Detect which cell encompasses the target text, then output its [x, y] center coordinate. 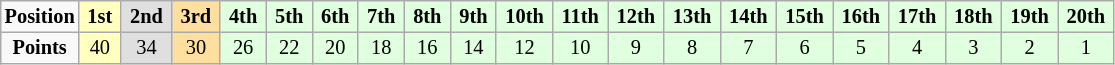
34 [146, 48]
8th [427, 17]
6th [335, 17]
2 [1030, 48]
26 [243, 48]
13th [692, 17]
40 [100, 48]
12th [636, 17]
5th [289, 17]
22 [289, 48]
Points [40, 48]
5 [861, 48]
7 [748, 48]
4 [917, 48]
19th [1030, 17]
8 [692, 48]
18th [973, 17]
7th [381, 17]
4th [243, 17]
20th [1086, 17]
1st [100, 17]
2nd [146, 17]
1 [1086, 48]
10 [580, 48]
3 [973, 48]
20 [335, 48]
15th [805, 17]
9 [636, 48]
3rd [196, 17]
18 [381, 48]
Position [40, 17]
11th [580, 17]
17th [917, 17]
12 [524, 48]
16th [861, 17]
14th [748, 17]
14 [473, 48]
9th [473, 17]
16 [427, 48]
30 [196, 48]
6 [805, 48]
10th [524, 17]
